Capture the cell that displays the provided text and extract its [X, Y] central coordinate. 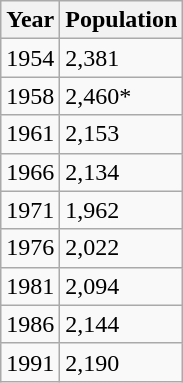
Year [30, 20]
1991 [30, 362]
1958 [30, 96]
1954 [30, 58]
1966 [30, 172]
1971 [30, 210]
2,153 [122, 134]
2,022 [122, 248]
2,094 [122, 286]
1981 [30, 286]
2,460* [122, 96]
2,144 [122, 324]
2,134 [122, 172]
1986 [30, 324]
1,962 [122, 210]
2,190 [122, 362]
Population [122, 20]
2,381 [122, 58]
1961 [30, 134]
1976 [30, 248]
